Pinpoint the cell where the given text exists, returning its (X, Y) midpoint coordinate. 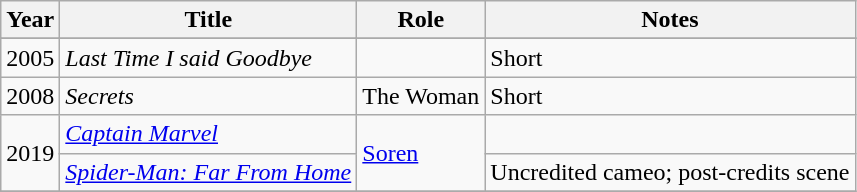
Captain Marvel (208, 134)
Secrets (208, 96)
2008 (30, 96)
The Woman (421, 96)
Spider-Man: Far From Home (208, 172)
Role (421, 20)
2019 (30, 153)
Title (208, 20)
Notes (670, 20)
2005 (30, 58)
Soren (421, 153)
Last Time I said Goodbye (208, 58)
Uncredited cameo; post-credits scene (670, 172)
Year (30, 20)
